Output the [x, y] coordinate of the center of the cell containing the given text.  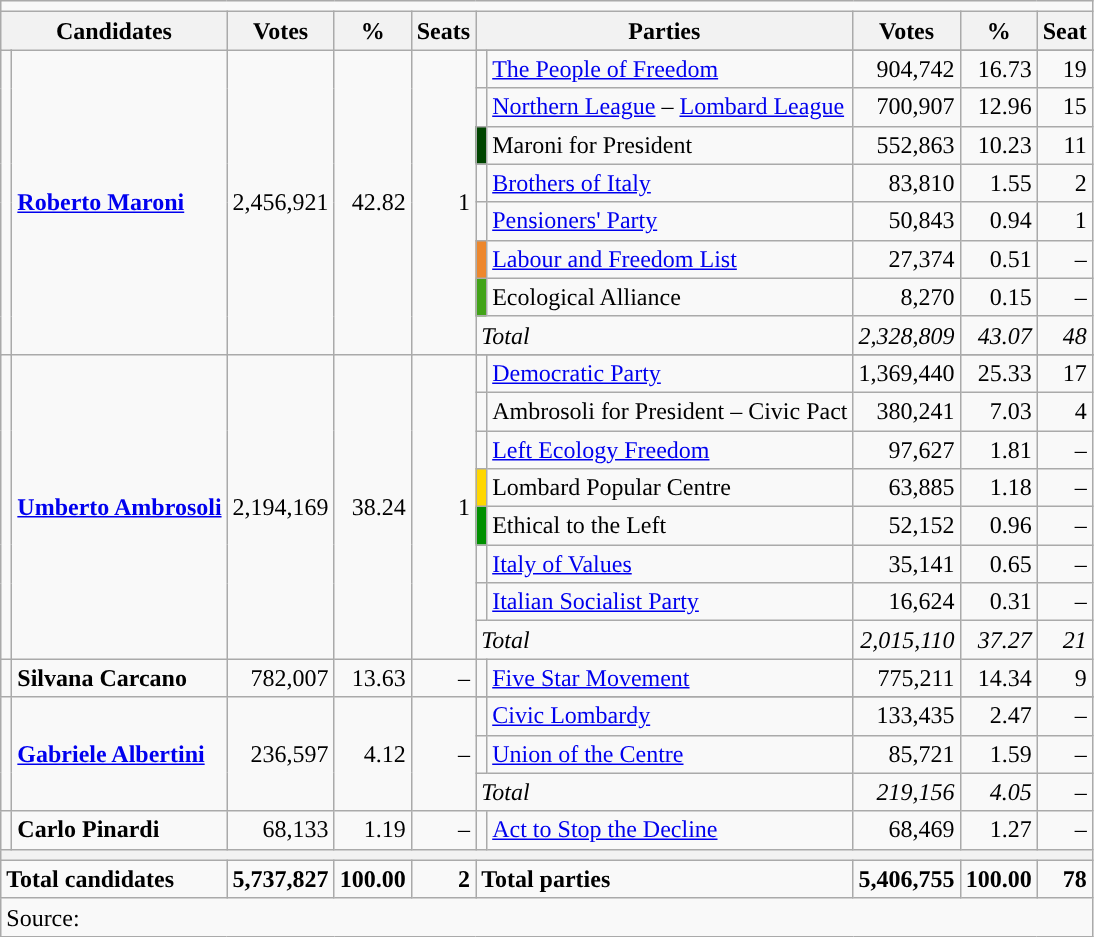
2,194,169 [280, 506]
Left Ecology Freedom [670, 449]
Pensioners' Party [670, 221]
1,369,440 [906, 373]
4 [1064, 411]
19 [1064, 69]
Democratic Party [670, 373]
43.07 [998, 335]
Labour and Freedom List [670, 259]
0.31 [998, 602]
Brothers of Italy [670, 183]
Seat [1064, 31]
Act to Stop the Decline [670, 830]
10.23 [998, 145]
Seats [443, 31]
4.05 [998, 792]
2.47 [998, 716]
1.27 [998, 830]
Parties [664, 31]
782,007 [280, 678]
Ethical to the Left [670, 526]
Ambrosoli for President – Civic Pact [670, 411]
Italian Socialist Party [670, 602]
68,469 [906, 830]
7.03 [998, 411]
14.34 [998, 678]
27,374 [906, 259]
8,270 [906, 297]
4.12 [372, 754]
11 [1064, 145]
0.15 [998, 297]
Maroni for President [670, 145]
Gabriele Albertini [120, 754]
Northern League – Lombard League [670, 107]
552,863 [906, 145]
38.24 [372, 506]
Civic Lombardy [670, 716]
Union of the Centre [670, 754]
52,152 [906, 526]
1.19 [372, 830]
1.81 [998, 449]
Five Star Movement [670, 678]
85,721 [906, 754]
Umberto Ambrosoli [120, 506]
15 [1064, 107]
17 [1064, 373]
0.94 [998, 221]
68,133 [280, 830]
Silvana Carcano [120, 678]
83,810 [906, 183]
50,843 [906, 221]
2,328,809 [906, 335]
1.59 [998, 754]
42.82 [372, 202]
Candidates [114, 31]
16,624 [906, 602]
775,211 [906, 678]
97,627 [906, 449]
904,742 [906, 69]
78 [1064, 879]
1.18 [998, 488]
1.55 [998, 183]
2,456,921 [280, 202]
9 [1064, 678]
5,406,755 [906, 879]
Roberto Maroni [120, 202]
380,241 [906, 411]
700,907 [906, 107]
37.27 [998, 640]
Carlo Pinardi [120, 830]
133,435 [906, 716]
12.96 [998, 107]
35,141 [906, 564]
0.96 [998, 526]
2,015,110 [906, 640]
13.63 [372, 678]
Italy of Values [670, 564]
Total parties [664, 879]
48 [1064, 335]
Total candidates [114, 879]
0.51 [998, 259]
63,885 [906, 488]
Source: [546, 917]
Lombard Popular Centre [670, 488]
236,597 [280, 754]
21 [1064, 640]
16.73 [998, 69]
The People of Freedom [670, 69]
Ecological Alliance [670, 297]
5,737,827 [280, 879]
219,156 [906, 792]
25.33 [998, 373]
0.65 [998, 564]
